Locate the cell with the specified text and output its [x, y] center coordinate. 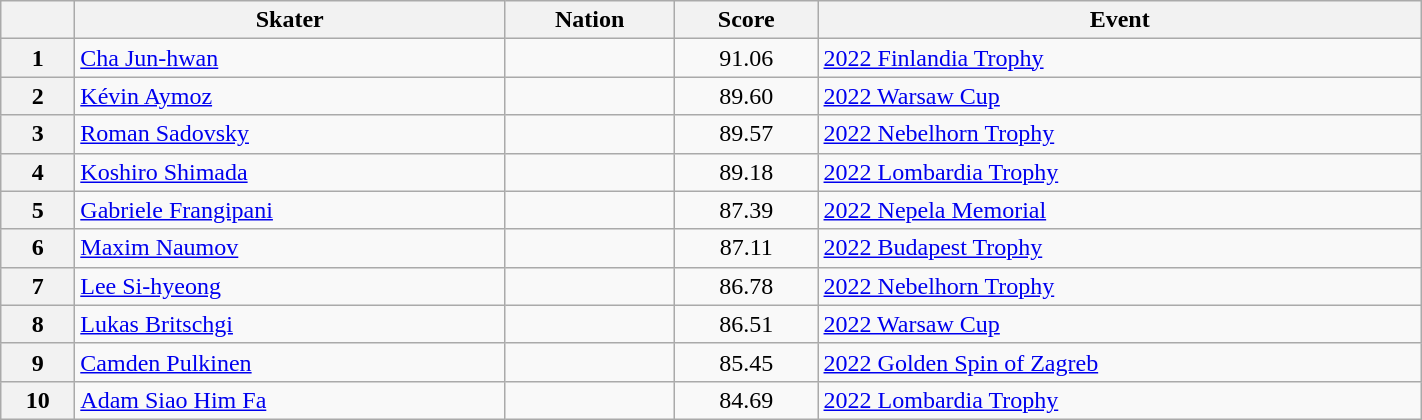
Gabriele Frangipani [290, 210]
10 [38, 400]
Roman Sadovsky [290, 134]
86.78 [746, 286]
89.57 [746, 134]
85.45 [746, 362]
2022 Golden Spin of Zagreb [1120, 362]
7 [38, 286]
86.51 [746, 324]
Cha Jun-hwan [290, 58]
8 [38, 324]
6 [38, 248]
Event [1120, 20]
91.06 [746, 58]
3 [38, 134]
Skater [290, 20]
Adam Siao Him Fa [290, 400]
89.60 [746, 96]
2022 Finlandia Trophy [1120, 58]
87.39 [746, 210]
Lukas Britschgi [290, 324]
4 [38, 172]
2022 Budapest Trophy [1120, 248]
Kévin Aymoz [290, 96]
89.18 [746, 172]
Score [746, 20]
Koshiro Shimada [290, 172]
1 [38, 58]
Nation [590, 20]
9 [38, 362]
Camden Pulkinen [290, 362]
87.11 [746, 248]
84.69 [746, 400]
2022 Nepela Memorial [1120, 210]
Lee Si-hyeong [290, 286]
2 [38, 96]
Maxim Naumov [290, 248]
5 [38, 210]
